Find where the given text appears and provide that cell's center as [x, y] coordinate. 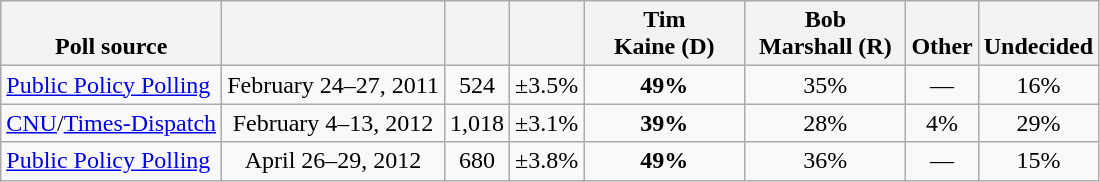
±3.1% [547, 123]
Other [942, 34]
35% [826, 85]
36% [826, 161]
BobMarshall (R) [826, 34]
680 [476, 161]
±3.5% [547, 85]
1,018 [476, 123]
February 24–27, 2011 [334, 85]
CNU/Times-Dispatch [112, 123]
4% [942, 123]
524 [476, 85]
Undecided [1038, 34]
February 4–13, 2012 [334, 123]
39% [664, 123]
28% [826, 123]
15% [1038, 161]
±3.8% [547, 161]
29% [1038, 123]
16% [1038, 85]
TimKaine (D) [664, 34]
Poll source [112, 34]
April 26–29, 2012 [334, 161]
